Locate the cell with the specified text and output its (X, Y) center coordinate. 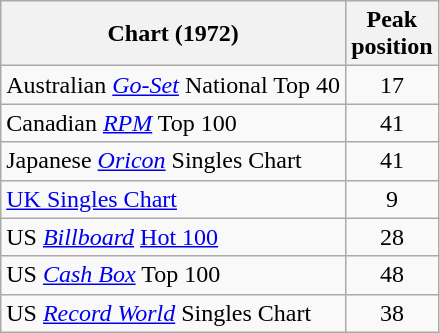
UK Singles Chart (174, 199)
US Billboard Hot 100 (174, 237)
US Record World Singles Chart (174, 313)
Peakposition (392, 34)
48 (392, 275)
9 (392, 199)
17 (392, 85)
US Cash Box Top 100 (174, 275)
Canadian RPM Top 100 (174, 123)
Australian Go-Set National Top 40 (174, 85)
38 (392, 313)
Chart (1972) (174, 34)
Japanese Oricon Singles Chart (174, 161)
28 (392, 237)
